Extract the [x, y] coordinate from the center of the cell holding the provided text.  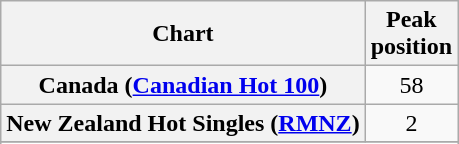
Canada (Canadian Hot 100) [183, 85]
New Zealand Hot Singles (RMNZ) [183, 123]
Peakposition [411, 34]
58 [411, 85]
Chart [183, 34]
2 [411, 123]
